Detect which cell encompasses the target text, then output its [x, y] center coordinate. 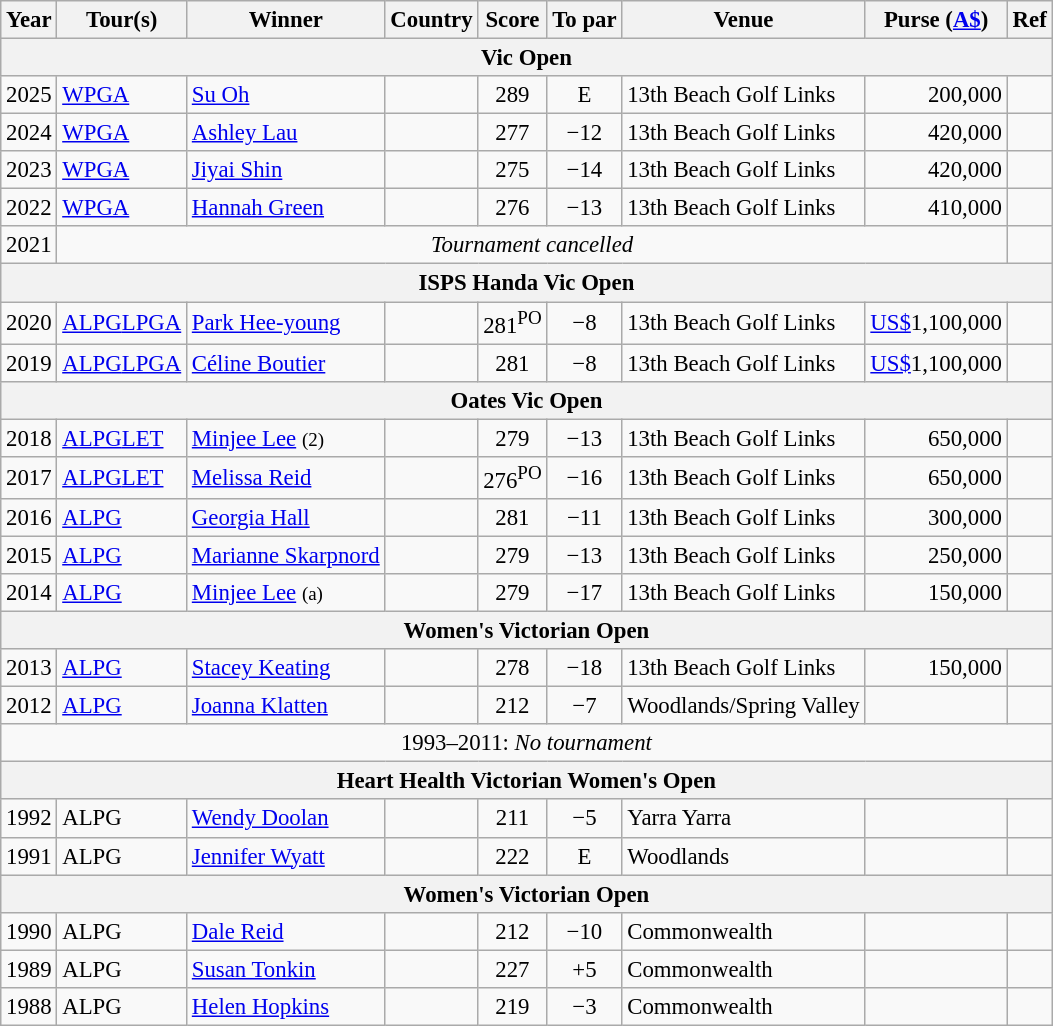
1991 [29, 856]
Susan Tonkin [286, 969]
2022 [29, 208]
Melissa Reid [286, 478]
−18 [584, 668]
2013 [29, 668]
1993–2011: No tournament [526, 743]
2020 [29, 323]
Wendy Doolan [286, 819]
278 [512, 668]
250,000 [936, 555]
−17 [584, 593]
Park Hee-young [286, 323]
Céline Boutier [286, 363]
Winner [286, 20]
1990 [29, 931]
289 [512, 95]
277 [512, 133]
200,000 [936, 95]
1988 [29, 1007]
Jennifer Wyatt [286, 856]
2018 [29, 438]
Hannah Green [286, 208]
1989 [29, 969]
Georgia Hall [286, 518]
Dale Reid [286, 931]
−5 [584, 819]
Minjee Lee (a) [286, 593]
Heart Health Victorian Women's Open [526, 781]
Jiyai Shin [286, 170]
−10 [584, 931]
Year [29, 20]
276 [512, 208]
−12 [584, 133]
2012 [29, 706]
275 [512, 170]
276PO [512, 478]
Helen Hopkins [286, 1007]
Woodlands/Spring Valley [744, 706]
1992 [29, 819]
Marianne Skarpnord [286, 555]
−3 [584, 1007]
Tour(s) [122, 20]
2025 [29, 95]
Minjee Lee (2) [286, 438]
2015 [29, 555]
−16 [584, 478]
To par [584, 20]
Tournament cancelled [532, 245]
Yarra Yarra [744, 819]
Joanna Klatten [286, 706]
Ref [1030, 20]
Venue [744, 20]
2023 [29, 170]
+5 [584, 969]
2019 [29, 363]
Country [432, 20]
Oates Vic Open [526, 400]
Stacey Keating [286, 668]
−14 [584, 170]
2024 [29, 133]
Vic Open [526, 58]
2016 [29, 518]
Su Oh [286, 95]
Score [512, 20]
−11 [584, 518]
Purse (A$) [936, 20]
Ashley Lau [286, 133]
Woodlands [744, 856]
ISPS Handa Vic Open [526, 283]
300,000 [936, 518]
2021 [29, 245]
410,000 [936, 208]
219 [512, 1007]
−7 [584, 706]
211 [512, 819]
281PO [512, 323]
227 [512, 969]
222 [512, 856]
2014 [29, 593]
2017 [29, 478]
